Pinpoint the cell where the given text exists, returning its (X, Y) midpoint coordinate. 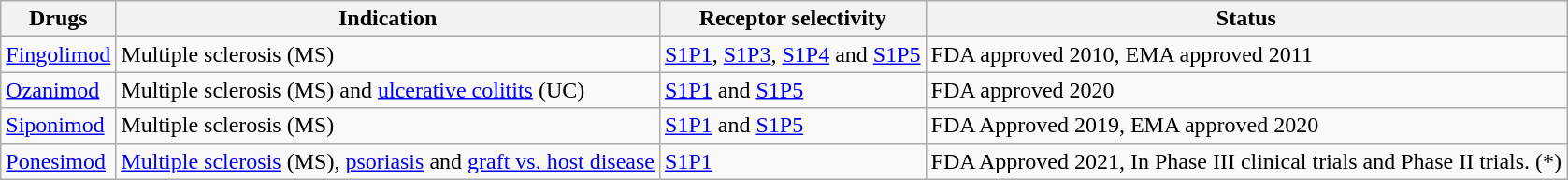
FDA approved 2010, EMA approved 2011 (1246, 54)
Receptor selectivity (793, 19)
Ponesimod (58, 161)
Drugs (58, 19)
Indication (388, 19)
FDA approved 2020 (1246, 90)
Siponimod (58, 126)
S1P1 (793, 161)
FDA Approved 2019, EMA approved 2020 (1246, 126)
FDA Approved 2021, In Phase III clinical trials and Phase II trials. (*) (1246, 161)
Multiple sclerosis (MS) and ulcerative colitits (UC) (388, 90)
Fingolimod (58, 54)
S1P1, S1P3, S1P4 and S1P5 (793, 54)
Ozanimod (58, 90)
Multiple sclerosis (MS), psoriasis and graft vs. host disease (388, 161)
Status (1246, 19)
